Provide the (x, y) coordinate of the cell's center where the given text is located.  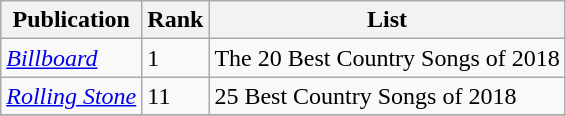
11 (176, 96)
List (387, 20)
Rank (176, 20)
Billboard (72, 58)
1 (176, 58)
The 20 Best Country Songs of 2018 (387, 58)
Publication (72, 20)
25 Best Country Songs of 2018 (387, 96)
Rolling Stone (72, 96)
